Determine the [X, Y] coordinate at the center of the cell enclosing the given text.  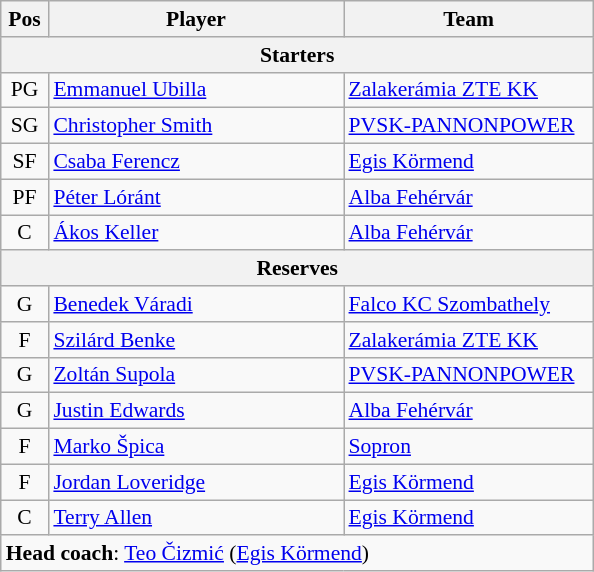
Head coach: Teo Čizmić (Egis Körmend) [298, 554]
Sopron [469, 447]
Ákos Keller [196, 233]
Csaba Ferencz [196, 162]
Péter Lóránt [196, 197]
Justin Edwards [196, 411]
Starters [298, 55]
Team [469, 19]
Player [196, 19]
Reserves [298, 269]
Falco KC Szombathely [469, 304]
Pos [25, 19]
Marko Špica [196, 447]
Szilárd Benke [196, 340]
PG [25, 90]
Jordan Loveridge [196, 482]
SF [25, 162]
Benedek Váradi [196, 304]
Zoltán Supola [196, 375]
PF [25, 197]
Christopher Smith [196, 126]
SG [25, 126]
Emmanuel Ubilla [196, 90]
Terry Allen [196, 518]
